Provide the (X, Y) coordinate of the cell's center where the given text is located.  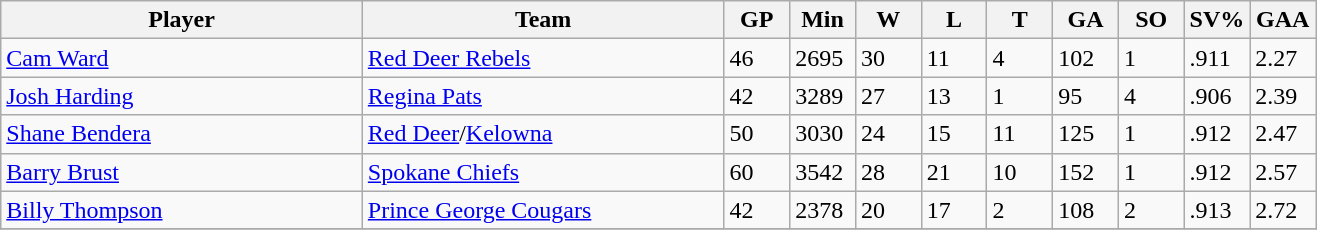
30 (888, 58)
.913 (1217, 210)
20 (888, 210)
Spokane Chiefs (543, 172)
SV% (1217, 20)
T (1020, 20)
2.27 (1283, 58)
2378 (823, 210)
L (954, 20)
Cam Ward (182, 58)
27 (888, 96)
Regina Pats (543, 96)
Player (182, 20)
108 (1086, 210)
Josh Harding (182, 96)
2.39 (1283, 96)
152 (1086, 172)
Team (543, 20)
.911 (1217, 58)
60 (757, 172)
17 (954, 210)
Shane Bendera (182, 134)
GAA (1283, 20)
SO (1151, 20)
10 (1020, 172)
GA (1086, 20)
28 (888, 172)
2695 (823, 58)
.906 (1217, 96)
95 (1086, 96)
21 (954, 172)
Red Deer/Kelowna (543, 134)
2.57 (1283, 172)
24 (888, 134)
Barry Brust (182, 172)
W (888, 20)
Billy Thompson (182, 210)
46 (757, 58)
Red Deer Rebels (543, 58)
50 (757, 134)
13 (954, 96)
Prince George Cougars (543, 210)
GP (757, 20)
2.47 (1283, 134)
3542 (823, 172)
15 (954, 134)
102 (1086, 58)
2.72 (1283, 210)
3289 (823, 96)
125 (1086, 134)
3030 (823, 134)
Min (823, 20)
